Extract the [X, Y] coordinate from the center of the cell holding the provided text.  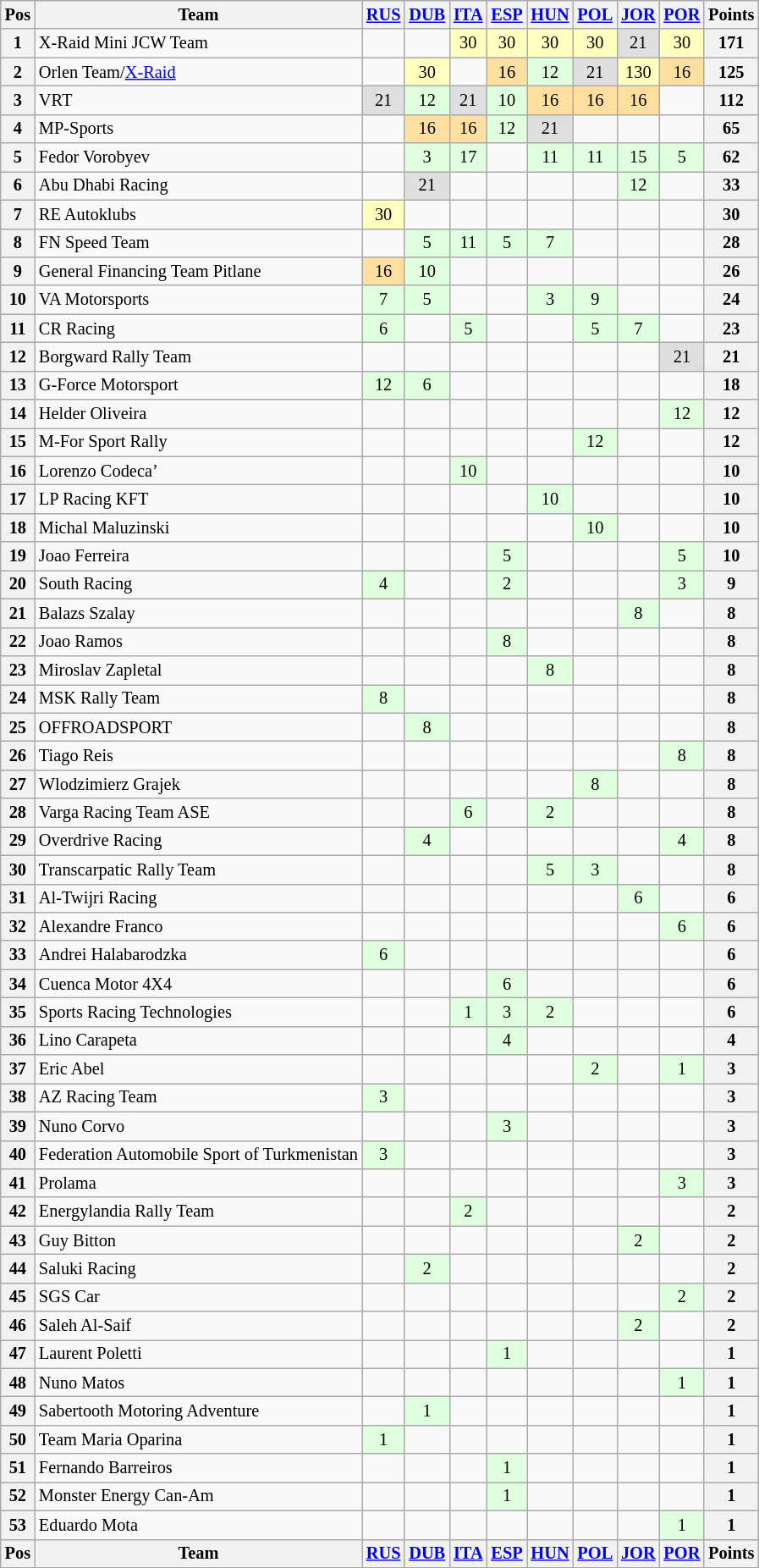
Overdrive Racing [198, 841]
General Financing Team Pitlane [198, 271]
Team Maria Oparina [198, 1439]
LP Racing KFT [198, 499]
M-For Sport Rally [198, 442]
Helder Oliveira [198, 414]
29 [18, 841]
Balazs Szalay [198, 613]
FN Speed Team [198, 243]
19 [18, 556]
62 [731, 157]
Joao Ferreira [198, 556]
112 [731, 100]
Tiago Reis [198, 755]
43 [18, 1240]
Monster Energy Can-Am [198, 1496]
50 [18, 1439]
MP-Sports [198, 129]
37 [18, 1069]
40 [18, 1155]
44 [18, 1268]
36 [18, 1041]
42 [18, 1212]
Varga Racing Team ASE [198, 813]
X-Raid Mini JCW Team [198, 43]
Nuno Matos [198, 1383]
130 [638, 72]
Andrei Halabarodzka [198, 955]
Federation Automobile Sport of Turkmenistan [198, 1155]
Fernando Barreiros [198, 1468]
Abu Dhabi Racing [198, 185]
47 [18, 1354]
Guy Bitton [198, 1240]
Nuno Corvo [198, 1126]
53 [18, 1525]
20 [18, 584]
Eric Abel [198, 1069]
VRT [198, 100]
41 [18, 1183]
38 [18, 1097]
171 [731, 43]
Orlen Team/X-Raid [198, 72]
AZ Racing Team [198, 1097]
39 [18, 1126]
32 [18, 926]
Eduardo Mota [198, 1525]
Transcarpatic Rally Team [198, 870]
Wlodzimierz Grajek [198, 784]
Borgward Rally Team [198, 356]
Saluki Racing [198, 1268]
Prolama [198, 1183]
Lorenzo Codeca’ [198, 471]
34 [18, 984]
Fedor Vorobyev [198, 157]
14 [18, 414]
SGS Car [198, 1297]
South Racing [198, 584]
Lino Carapeta [198, 1041]
Miroslav Zapletal [198, 670]
Cuenca Motor 4X4 [198, 984]
Sabertooth Motoring Adventure [198, 1411]
Sports Racing Technologies [198, 1012]
48 [18, 1383]
Alexandre Franco [198, 926]
Michal Maluzinski [198, 527]
CR Racing [198, 329]
Al-Twijri Racing [198, 898]
31 [18, 898]
35 [18, 1012]
65 [731, 129]
G-Force Motorsport [198, 385]
OFFROADSPORT [198, 727]
25 [18, 727]
Saleh Al-Saif [198, 1326]
Energylandia Rally Team [198, 1212]
51 [18, 1468]
27 [18, 784]
RE Autoklubs [198, 214]
49 [18, 1411]
Joao Ramos [198, 642]
13 [18, 385]
22 [18, 642]
52 [18, 1496]
Laurent Poletti [198, 1354]
46 [18, 1326]
VA Motorsports [198, 300]
45 [18, 1297]
MSK Rally Team [198, 698]
125 [731, 72]
